Scan for the cell matching the given text and deliver its [x, y] coordinate at center. 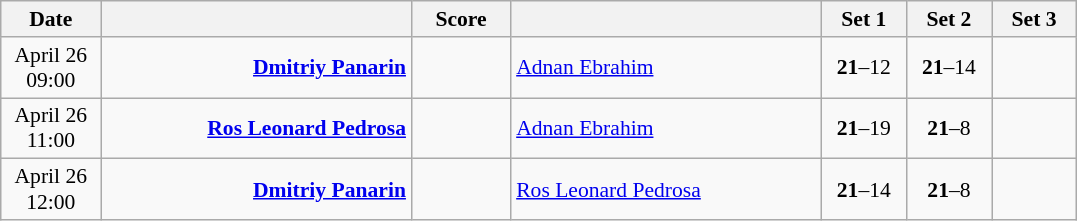
Set 2 [948, 19]
Set 1 [864, 19]
Set 3 [1034, 19]
Score [461, 19]
April 2611:00 [51, 128]
April 2612:00 [51, 190]
21–19 [864, 128]
21–12 [864, 68]
April 2609:00 [51, 68]
Date [51, 19]
